Output the (x, y) coordinate of the center of the cell containing the given text.  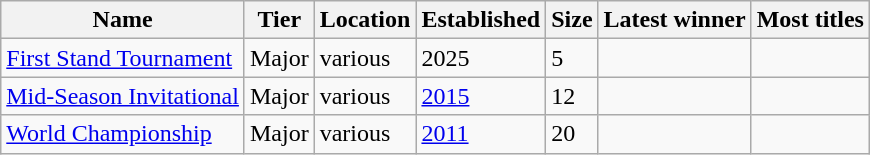
Tier (279, 20)
Established (481, 20)
2015 (481, 96)
Latest winner (674, 20)
20 (572, 134)
2011 (481, 134)
Size (572, 20)
First Stand Tournament (123, 58)
Name (123, 20)
2025 (481, 58)
Most titles (810, 20)
5 (572, 58)
World Championship (123, 134)
Mid-Season Invitational (123, 96)
Location (365, 20)
12 (572, 96)
